For the text-containing cell, return its midpoint in (X, Y) coordinate format. 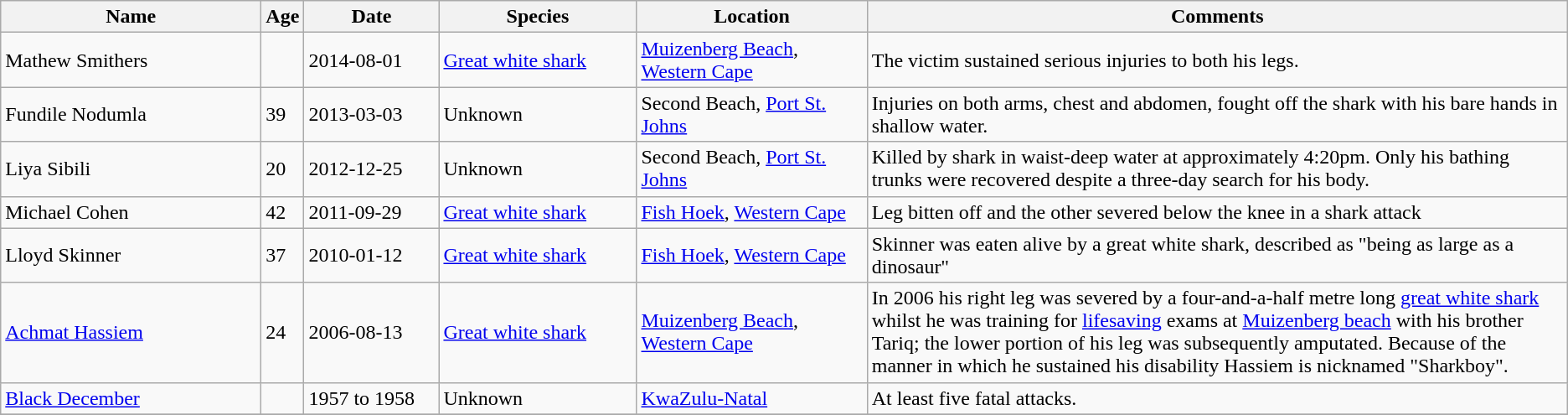
KwaZulu-Natal (752, 398)
37 (283, 255)
42 (283, 212)
At least five fatal attacks. (1217, 398)
Comments (1217, 17)
20 (283, 169)
Achmat Hassiem (131, 332)
Species (538, 17)
1957 to 1958 (372, 398)
Killed by shark in waist-deep water at approximately 4:20pm. Only his bathing trunks were recovered despite a three-day search for his body. (1217, 169)
2006-08-13 (372, 332)
Skinner was eaten alive by a great white shark, described as "being as large as a dinosaur" (1217, 255)
Liya Sibili (131, 169)
Michael Cohen (131, 212)
2010-01-12 (372, 255)
2013-03-03 (372, 114)
The victim sustained serious injuries to both his legs. (1217, 60)
Mathew Smithers (131, 60)
2014-08-01 (372, 60)
Injuries on both arms, chest and abdomen, fought off the shark with his bare hands in shallow water. (1217, 114)
Lloyd Skinner (131, 255)
Leg bitten off and the other severed below the knee in a shark attack (1217, 212)
24 (283, 332)
Name (131, 17)
39 (283, 114)
Location (752, 17)
2011-09-29 (372, 212)
Fundile Nodumla (131, 114)
Black December (131, 398)
Date (372, 17)
Age (283, 17)
2012-12-25 (372, 169)
